Identify which cell holds the provided text, then report its (X, Y) central coordinate. 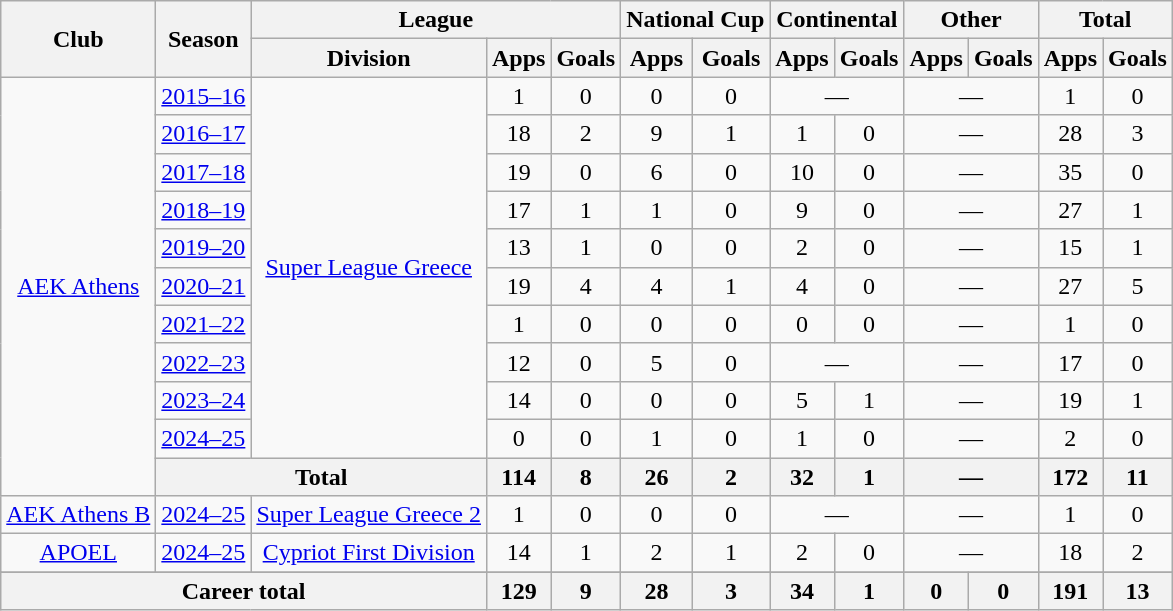
15 (1070, 248)
2016–17 (204, 134)
26 (657, 477)
10 (802, 172)
Super League Greece 2 (369, 515)
191 (1070, 591)
League (436, 20)
Cypriot First Division (369, 553)
12 (518, 362)
Division (369, 58)
2022–23 (204, 362)
6 (657, 172)
Continental (837, 20)
Other (971, 20)
8 (586, 477)
114 (518, 477)
172 (1070, 477)
35 (1070, 172)
32 (802, 477)
11 (1138, 477)
2023–24 (204, 400)
Career total (244, 591)
Season (204, 39)
Club (78, 39)
AEK Athens (78, 286)
34 (802, 591)
2017–18 (204, 172)
APOEL (78, 553)
2018–19 (204, 210)
2015–16 (204, 96)
2021–22 (204, 324)
2020–21 (204, 286)
2019–20 (204, 248)
Super League Greece (369, 268)
AEK Athens B (78, 515)
National Cup (696, 20)
129 (518, 591)
